Output the [X, Y] coordinate of the center of the cell containing the given text.  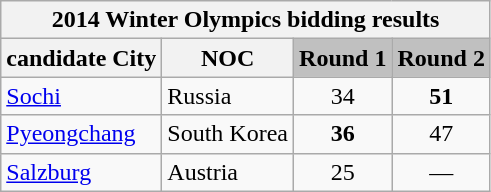
Russia [228, 96]
Round 1 [343, 58]
candidate City [82, 58]
Round 2 [441, 58]
47 [441, 134]
51 [441, 96]
25 [343, 172]
South Korea [228, 134]
Sochi [82, 96]
Austria [228, 172]
2014 Winter Olympics bidding results [246, 20]
Salzburg [82, 172]
36 [343, 134]
— [441, 172]
NOC [228, 58]
34 [343, 96]
Pyeongchang [82, 134]
